Scan for the cell matching the given text and deliver its (x, y) coordinate at center. 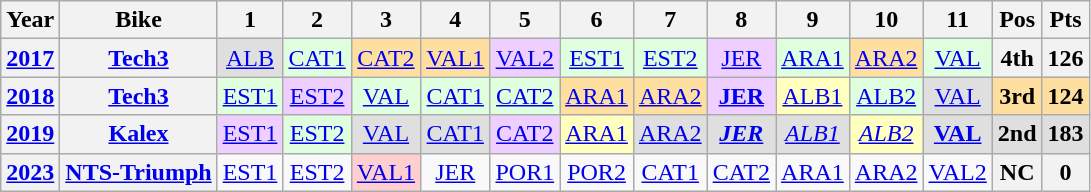
Kalex (138, 134)
2019 (30, 134)
9 (813, 20)
10 (886, 20)
POR1 (525, 172)
ALB (250, 58)
126 (1066, 58)
Pos (1017, 20)
11 (958, 20)
Bike (138, 20)
2 (317, 20)
2018 (30, 96)
Pts (1066, 20)
4th (1017, 58)
2nd (1017, 134)
NC (1017, 172)
183 (1066, 134)
2023 (30, 172)
3 (386, 20)
0 (1066, 172)
4 (456, 20)
NTS-Triumph (138, 172)
Year (30, 20)
POR2 (597, 172)
8 (741, 20)
7 (670, 20)
1 (250, 20)
5 (525, 20)
3rd (1017, 96)
124 (1066, 96)
2017 (30, 58)
6 (597, 20)
